Extract the (X, Y) coordinate from the center of the cell holding the provided text.  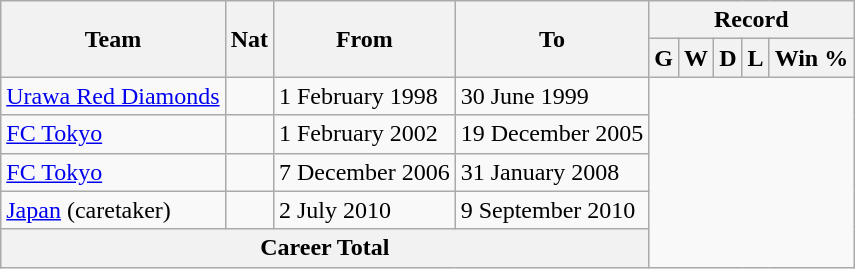
30 June 1999 (552, 96)
Record (752, 20)
1 February 2002 (364, 134)
To (552, 39)
31 January 2008 (552, 172)
19 December 2005 (552, 134)
Win % (812, 58)
Urawa Red Diamonds (113, 96)
2 July 2010 (364, 210)
1 February 1998 (364, 96)
7 December 2006 (364, 172)
Career Total (325, 248)
Nat (249, 39)
9 September 2010 (552, 210)
Team (113, 39)
D (728, 58)
G (664, 58)
Japan (caretaker) (113, 210)
W (696, 58)
From (364, 39)
L (756, 58)
